Return the (X, Y) coordinate for the center point of the cell that contains the specified text.  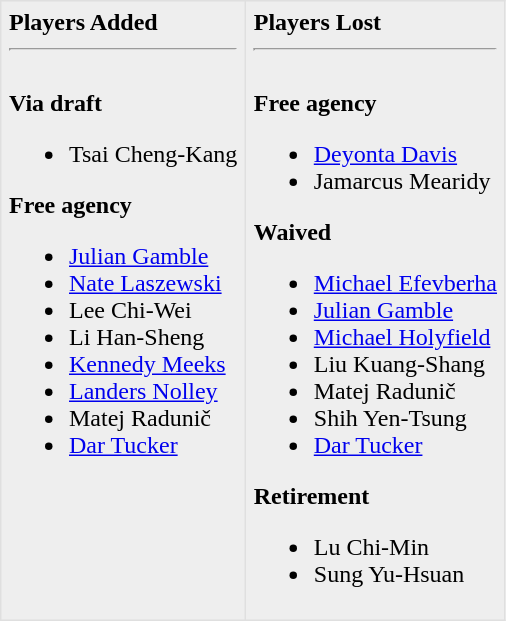
Players Added Via draftTsai Cheng-KangFree agencyJulian GambleNate LaszewskiLee Chi-WeiLi Han-ShengKennedy MeeksLanders NolleyMatej RaduničDar Tucker (124, 311)
